Detect which cell encompasses the target text, then output its (X, Y) center coordinate. 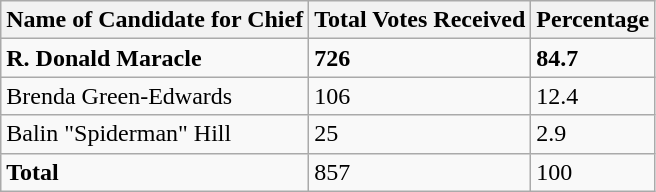
857 (420, 172)
12.4 (593, 96)
Total (155, 172)
84.7 (593, 58)
R. Donald Maracle (155, 58)
Name of Candidate for Chief (155, 20)
100 (593, 172)
106 (420, 96)
Brenda Green-Edwards (155, 96)
Percentage (593, 20)
726 (420, 58)
25 (420, 134)
Balin "Spiderman" Hill (155, 134)
2.9 (593, 134)
Total Votes Received (420, 20)
